Identify which cell holds the provided text, then report its [X, Y] central coordinate. 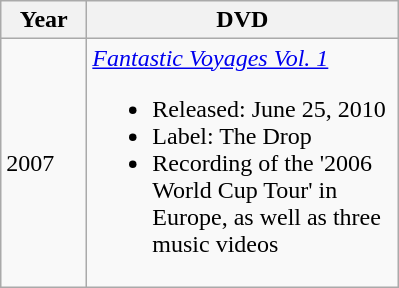
Year [44, 20]
DVD [242, 20]
Fantastic Voyages Vol. 1Released: June 25, 2010Label: The DropRecording of the '2006 World Cup Tour' in Europe, as well as three music videos [242, 163]
2007 [44, 163]
